Detect which cell encompasses the target text, then output its [X, Y] center coordinate. 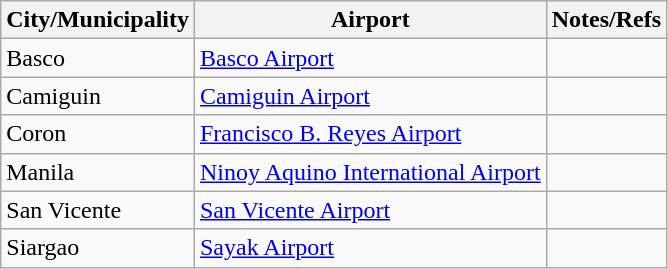
Coron [98, 134]
City/Municipality [98, 20]
Camiguin Airport [370, 96]
Notes/Refs [606, 20]
Siargao [98, 248]
Basco [98, 58]
San Vicente [98, 210]
Airport [370, 20]
Camiguin [98, 96]
Manila [98, 172]
Ninoy Aquino International Airport [370, 172]
San Vicente Airport [370, 210]
Francisco B. Reyes Airport [370, 134]
Sayak Airport [370, 248]
Basco Airport [370, 58]
